From the cell containing the given text, extract its center point as [x, y] coordinate. 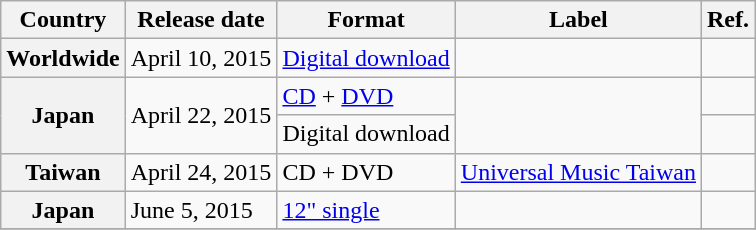
Taiwan [63, 172]
Universal Music Taiwan [578, 172]
Worldwide [63, 58]
12" single [366, 210]
June 5, 2015 [201, 210]
Label [578, 20]
Release date [201, 20]
April 24, 2015 [201, 172]
Format [366, 20]
Ref. [728, 20]
April 10, 2015 [201, 58]
April 22, 2015 [201, 115]
Country [63, 20]
